For the text-containing cell, return its midpoint in (x, y) coordinate format. 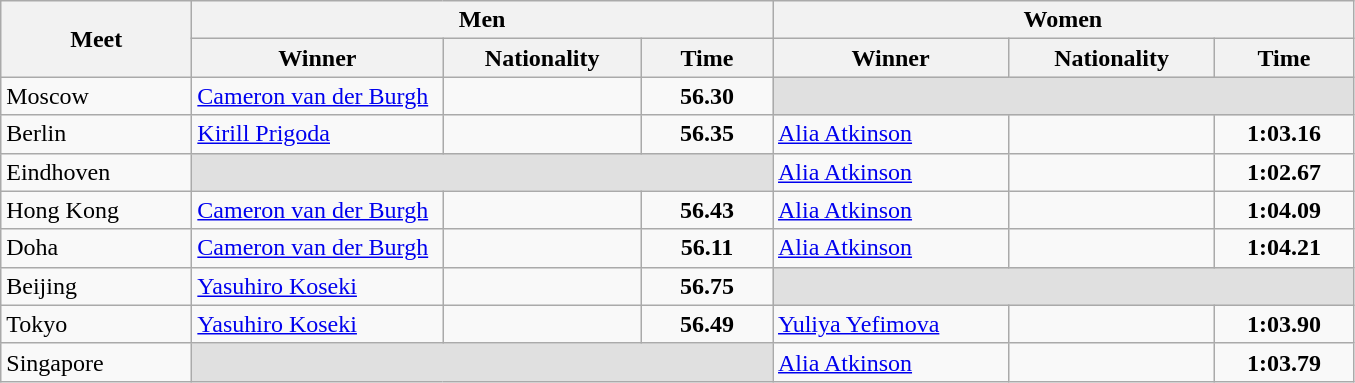
56.30 (706, 96)
56.11 (706, 248)
Kirill Prigoda (318, 134)
1:03.79 (1284, 362)
Yuliya Yefimova (890, 324)
56.43 (706, 210)
Singapore (96, 362)
Berlin (96, 134)
Men (482, 20)
Beijing (96, 286)
Tokyo (96, 324)
Eindhoven (96, 172)
56.49 (706, 324)
Hong Kong (96, 210)
1:04.09 (1284, 210)
Meet (96, 39)
Doha (96, 248)
1:03.90 (1284, 324)
Moscow (96, 96)
Women (1062, 20)
1:03.16 (1284, 134)
1:02.67 (1284, 172)
1:04.21 (1284, 248)
56.75 (706, 286)
56.35 (706, 134)
